Capture the cell that displays the provided text and extract its (X, Y) central coordinate. 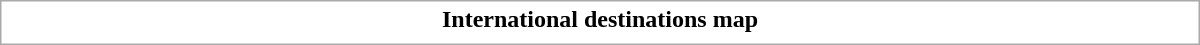
International destinations map (600, 19)
